Locate the cell with the specified text and output its [x, y] center coordinate. 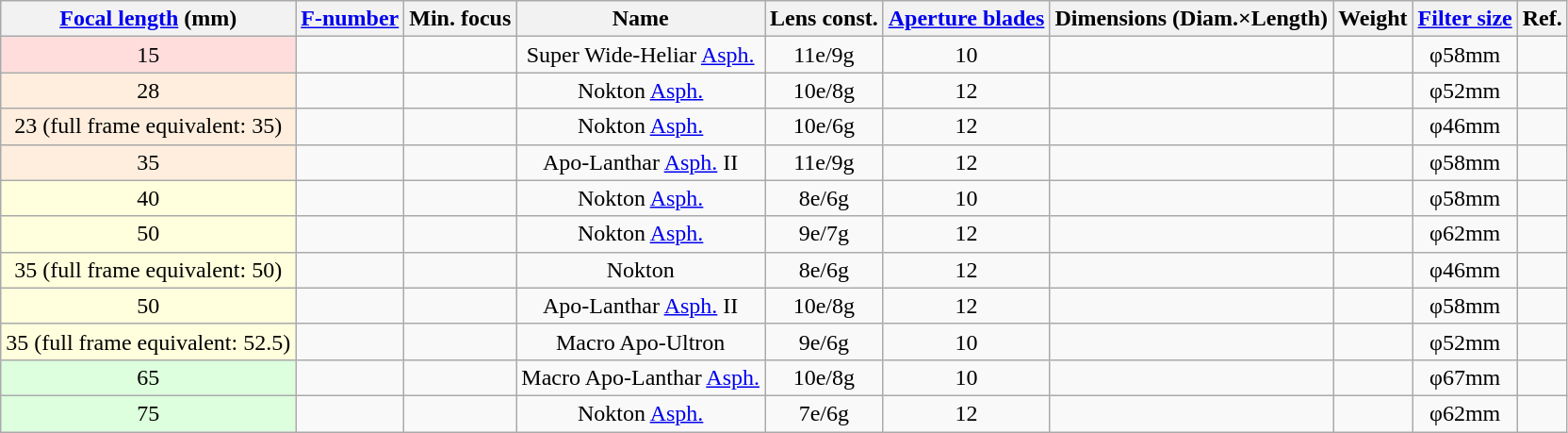
28 [149, 91]
φ67mm [1464, 377]
Filter size [1464, 19]
15 [149, 55]
9e/7g [825, 234]
Macro Apo-Lanthar Asph. [641, 377]
Name [641, 19]
35 (full frame equivalent: 52.5) [149, 341]
35 [149, 162]
Min. focus [460, 19]
Lens const. [825, 19]
Dimensions (Diam.×Length) [1191, 19]
40 [149, 198]
23 (full frame equivalent: 35) [149, 126]
65 [149, 377]
75 [149, 413]
Macro Apo-Ultron [641, 341]
F-number [351, 19]
7e/6g [825, 413]
Ref. [1542, 19]
Focal length (mm) [149, 19]
Aperture blades [967, 19]
Weight [1373, 19]
9e/6g [825, 341]
10e/6g [825, 126]
Nokton [641, 270]
Super Wide-Heliar Asph. [641, 55]
35 (full frame equivalent: 50) [149, 270]
